Determine the (X, Y) coordinate at the center of the cell enclosing the given text.  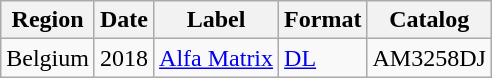
Date (124, 20)
Catalog (429, 20)
Belgium (48, 58)
Format (323, 20)
2018 (124, 58)
Label (216, 20)
Region (48, 20)
AM3258DJ (429, 58)
Alfa Matrix (216, 58)
DL (323, 58)
